Return (x, y) of the center of cell containing provided text 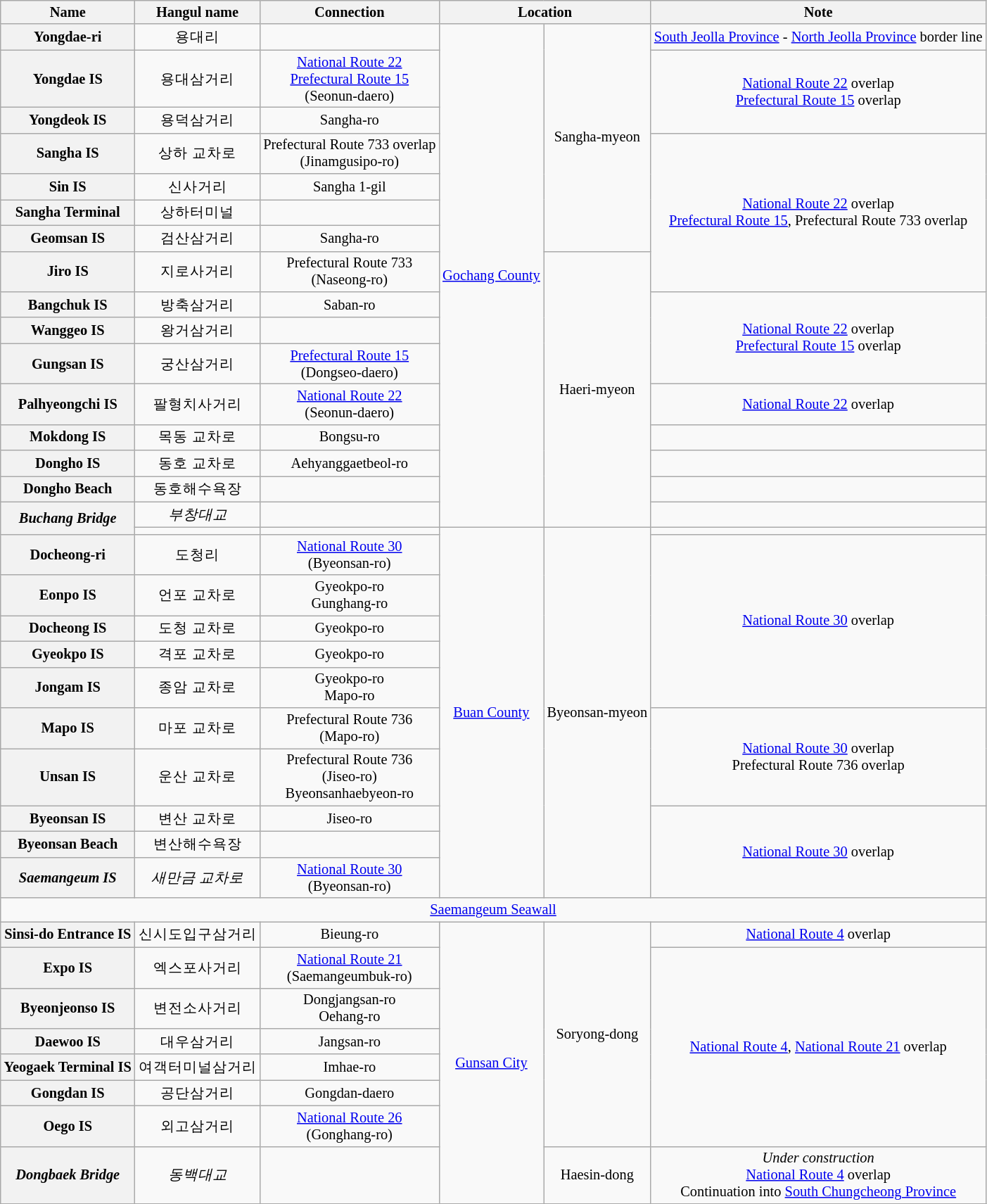
Byeonsan IS (68, 819)
Imhae-ro (349, 1067)
Dongbaek Bridge (68, 1175)
Gyeokpo-roMapo-ro (349, 687)
Dongjangsan-roOehang-ro (349, 1008)
Sin IS (68, 187)
Gunsan City (491, 1063)
용덕삼거리 (198, 120)
Byeonsan Beach (68, 844)
변전소사거리 (198, 1008)
Sangha 1-gil (349, 187)
Prefectural Route 736(Jiseo-ro)Byeonsanhaebyeon-ro (349, 777)
Eonpo IS (68, 595)
여객터미널삼거리 (198, 1067)
Gungsan IS (68, 364)
Yongdae-ri (68, 37)
신시도입구삼거리 (198, 934)
Gochang County (491, 276)
왕거삼거리 (198, 331)
Dongho IS (68, 463)
Saemangeum IS (68, 877)
Gyeokpo-roGunghang-ro (349, 595)
Saemangeum Seawall (494, 910)
National Route 22 overlapPrefectural Route 15, Prefectural Route 733 overlap (818, 213)
Docheong-ri (68, 555)
엑스포사거리 (198, 968)
동호 교차로 (198, 463)
Oego IS (68, 1126)
Haeri-myeon (597, 390)
Prefectural Route 733(Naseong-ro) (349, 272)
Expo IS (68, 968)
격포 교차로 (198, 654)
Name (68, 12)
Prefectural Route 15(Dongseo-daero) (349, 364)
동백대교 (198, 1175)
Yeogaek Terminal IS (68, 1067)
동호해수욕장 (198, 488)
Buchang Bridge (68, 518)
새만금 교차로 (198, 877)
Gyeokpo IS (68, 654)
Dongho Beach (68, 488)
Sangha-myeon (597, 138)
Saban-ro (349, 304)
종암 교차로 (198, 687)
National Route 22Prefectural Route 15(Seonun-daero) (349, 79)
Geomsan IS (68, 238)
용대삼거리 (198, 79)
공단삼거리 (198, 1094)
언포 교차로 (198, 595)
Jongam IS (68, 687)
대우삼거리 (198, 1041)
Hangul name (198, 12)
마포 교차로 (198, 728)
Jiro IS (68, 272)
Connection (349, 12)
Haesin-dong (597, 1175)
Sangha Terminal (68, 213)
부창대교 (198, 515)
Sangha IS (68, 153)
Wanggeo IS (68, 331)
변산해수욕장 (198, 844)
Mapo IS (68, 728)
신사거리 (198, 187)
Byeonjeonso IS (68, 1008)
검산삼거리 (198, 238)
National Route 22 overlap (818, 404)
Byeonsan-myeon (597, 713)
Jiseo-ro (349, 819)
용대리 (198, 37)
Daewoo IS (68, 1041)
Bieung-ro (349, 934)
Prefectural Route 736(Mapo-ro) (349, 728)
Palhyeongchi IS (68, 404)
National Route 4 overlap (818, 934)
목동 교차로 (198, 438)
Soryong-dong (597, 1034)
팔형치사거리 (198, 404)
National Route 22(Seonun-daero) (349, 404)
National Route 30 overlapPrefectural Route 736 overlap (818, 756)
Note (818, 12)
Unsan IS (68, 777)
지로사거리 (198, 272)
외고삼거리 (198, 1126)
National Route 4, National Route 21 overlap (818, 1047)
National Route 26(Gonghang-ro) (349, 1126)
Buan County (491, 713)
Yongdae IS (68, 79)
Prefectural Route 733 overlap(Jinamgusipo-ro) (349, 153)
Bangchuk IS (68, 304)
운산 교차로 (198, 777)
Aehyanggaetbeol-ro (349, 463)
도청 교차로 (198, 628)
Docheong IS (68, 628)
Mokdong IS (68, 438)
South Jeolla Province - North Jeolla Province border line (818, 37)
Sinsi-do Entrance IS (68, 934)
방축삼거리 (198, 304)
Gongdan-daero (349, 1094)
Gongdan IS (68, 1094)
Yongdeok IS (68, 120)
Jangsan-ro (349, 1041)
상하 교차로 (198, 153)
Under constructionNational Route 4 overlapContinuation into South Chungcheong Province (818, 1175)
National Route 21(Saemangeumbuk-ro) (349, 968)
Location (545, 12)
상하터미널 (198, 213)
도청리 (198, 555)
변산 교차로 (198, 819)
궁산삼거리 (198, 364)
Bongsu-ro (349, 438)
